Detect which cell encompasses the target text, then output its [x, y] center coordinate. 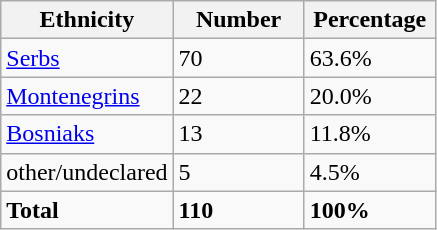
Bosniaks [87, 134]
Ethnicity [87, 20]
other/undeclared [87, 172]
Number [238, 20]
110 [238, 210]
Montenegrins [87, 96]
Serbs [87, 58]
5 [238, 172]
100% [370, 210]
Percentage [370, 20]
22 [238, 96]
4.5% [370, 172]
20.0% [370, 96]
11.8% [370, 134]
63.6% [370, 58]
13 [238, 134]
70 [238, 58]
Total [87, 210]
